Search for the cell housing the specified text and yield its (X, Y) center coordinate. 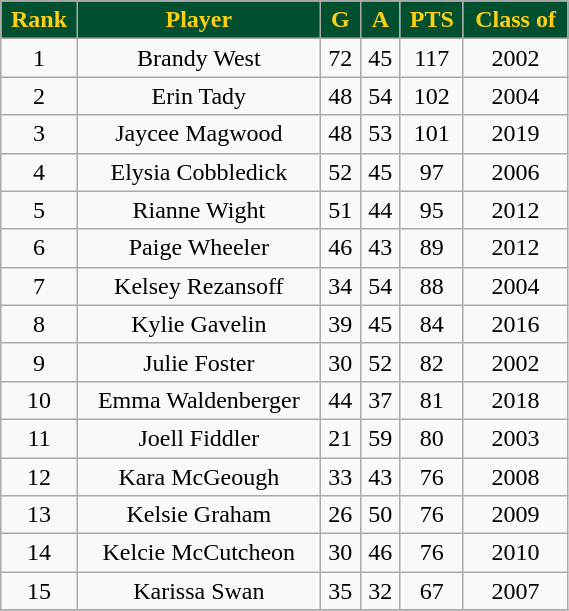
PTS (432, 20)
9 (40, 362)
53 (380, 134)
34 (340, 286)
14 (40, 553)
67 (432, 591)
80 (432, 438)
Player (198, 20)
89 (432, 248)
2010 (516, 553)
101 (432, 134)
10 (40, 400)
Kelcie McCutcheon (198, 553)
82 (432, 362)
Kelsie Graham (198, 515)
37 (380, 400)
Joell Fiddler (198, 438)
72 (340, 58)
11 (40, 438)
Kelsey Rezansoff (198, 286)
13 (40, 515)
15 (40, 591)
2019 (516, 134)
5 (40, 210)
Class of (516, 20)
84 (432, 324)
Jaycee Magwood (198, 134)
35 (340, 591)
117 (432, 58)
Kylie Gavelin (198, 324)
21 (340, 438)
Kara McGeough (198, 477)
Paige Wheeler (198, 248)
Elysia Cobbledick (198, 172)
2006 (516, 172)
2 (40, 96)
2016 (516, 324)
G (340, 20)
1 (40, 58)
6 (40, 248)
95 (432, 210)
59 (380, 438)
32 (380, 591)
Erin Tady (198, 96)
102 (432, 96)
33 (340, 477)
Karissa Swan (198, 591)
3 (40, 134)
Emma Waldenberger (198, 400)
2009 (516, 515)
2007 (516, 591)
12 (40, 477)
Brandy West (198, 58)
4 (40, 172)
88 (432, 286)
81 (432, 400)
A (380, 20)
2003 (516, 438)
2018 (516, 400)
Rianne Wight (198, 210)
39 (340, 324)
Rank (40, 20)
26 (340, 515)
7 (40, 286)
Julie Foster (198, 362)
8 (40, 324)
97 (432, 172)
51 (340, 210)
2008 (516, 477)
50 (380, 515)
